For the text-containing cell, return its midpoint in (X, Y) coordinate format. 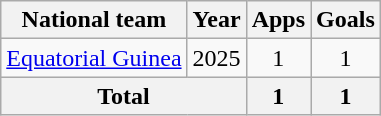
2025 (216, 58)
Equatorial Guinea (94, 58)
National team (94, 20)
Total (124, 96)
Goals (346, 20)
Year (216, 20)
Apps (278, 20)
